Return [X, Y] of the center of cell containing provided text 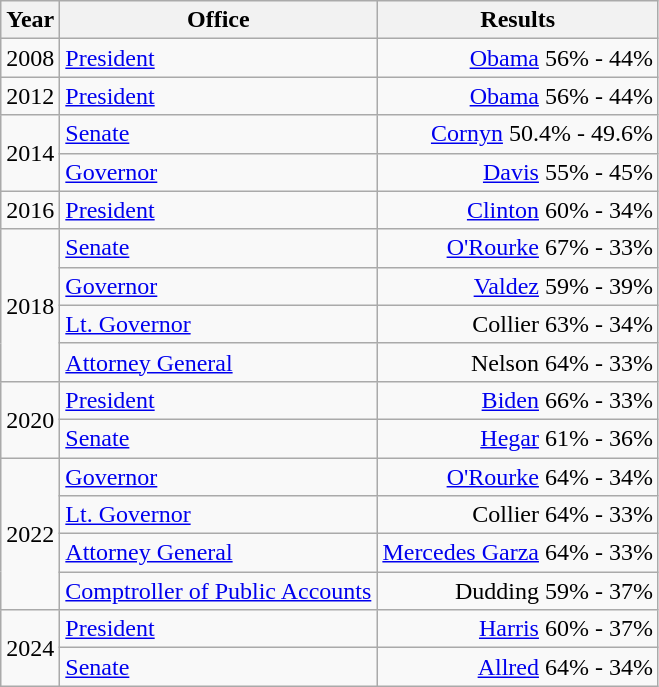
Valdez 59% - 39% [518, 286]
2020 [30, 419]
Office [218, 20]
2022 [30, 534]
Allred 64% - 34% [518, 667]
Cornyn 50.4% - 49.6% [518, 134]
Biden 66% - 33% [518, 400]
Collier 63% - 34% [518, 324]
Year [30, 20]
2016 [30, 210]
2024 [30, 648]
Dudding 59% - 37% [518, 591]
Hegar 61% - 36% [518, 438]
Davis 55% - 45% [518, 172]
2012 [30, 96]
Results [518, 20]
O'Rourke 67% - 33% [518, 248]
O'Rourke 64% - 34% [518, 477]
Mercedes Garza 64% - 33% [518, 553]
Harris 60% - 37% [518, 629]
2008 [30, 58]
Collier 64% - 33% [518, 515]
Nelson 64% - 33% [518, 362]
2018 [30, 305]
Comptroller of Public Accounts [218, 591]
2014 [30, 153]
Clinton 60% - 34% [518, 210]
